Find where the given text appears and provide that cell's center as [x, y] coordinate. 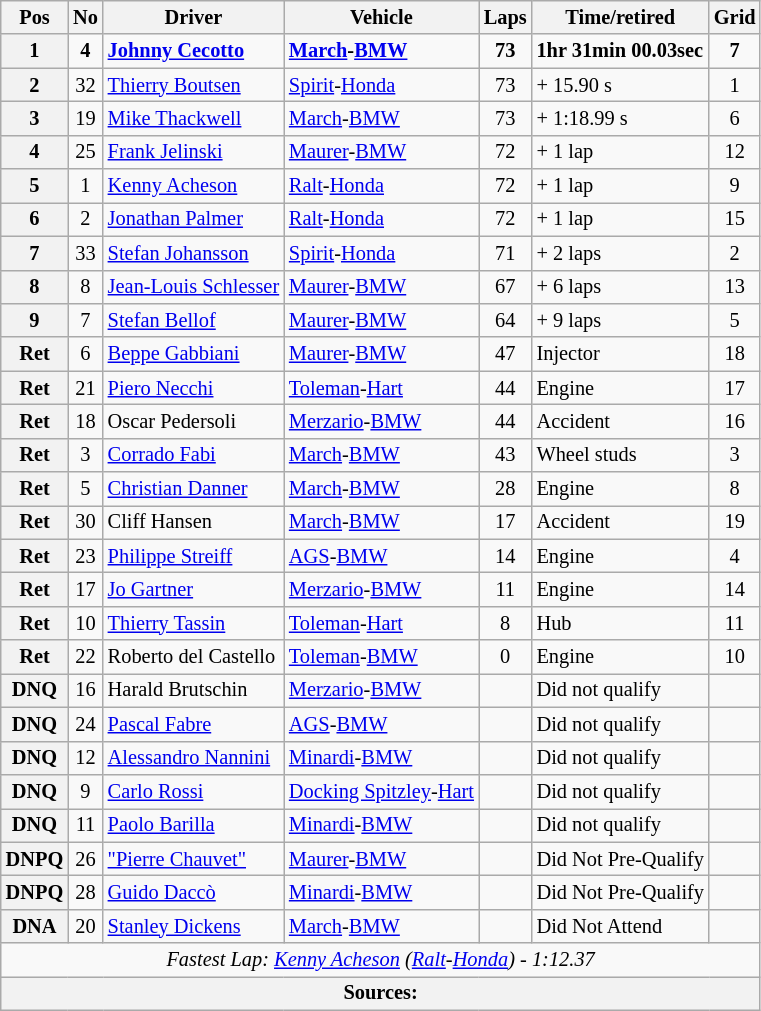
Roberto del Castello [194, 657]
Sources: [381, 993]
26 [86, 859]
64 [506, 320]
+ 1:18.99 s [620, 118]
Alessandro Nannini [194, 758]
Carlo Rossi [194, 791]
Stefan Bellof [194, 320]
Toleman-BMW [382, 657]
30 [86, 522]
DNA [34, 926]
Paolo Barilla [194, 825]
Oscar Pedersoli [194, 421]
24 [86, 724]
Piero Necchi [194, 388]
Kenny Acheson [194, 186]
0 [506, 657]
Christian Danner [194, 489]
Thierry Boutsen [194, 85]
Pascal Fabre [194, 724]
Beppe Gabbiani [194, 354]
Jean-Louis Schlesser [194, 287]
21 [86, 388]
15 [735, 219]
Driver [194, 17]
Vehicle [382, 17]
32 [86, 85]
Philippe Streiff [194, 556]
Injector [620, 354]
Laps [506, 17]
33 [86, 253]
Grid [735, 17]
1hr 31min 00.03sec [620, 51]
Docking Spitzley-Hart [382, 791]
+ 6 laps [620, 287]
Cliff Hansen [194, 522]
13 [735, 287]
67 [506, 287]
+ 9 laps [620, 320]
+ 2 laps [620, 253]
+ 15.90 s [620, 85]
22 [86, 657]
43 [506, 455]
Wheel studs [620, 455]
Johnny Cecotto [194, 51]
Harald Brutschin [194, 690]
Frank Jelinski [194, 152]
Fastest Lap: Kenny Acheson (Ralt-Honda) - 1:12.37 [381, 960]
Stanley Dickens [194, 926]
Jo Gartner [194, 589]
Guido Daccò [194, 892]
Time/retired [620, 17]
Jonathan Palmer [194, 219]
47 [506, 354]
71 [506, 253]
Stefan Johansson [194, 253]
Pos [34, 17]
No [86, 17]
23 [86, 556]
"Pierre Chauvet" [194, 859]
20 [86, 926]
Thierry Tassin [194, 623]
25 [86, 152]
Mike Thackwell [194, 118]
Hub [620, 623]
Did Not Attend [620, 926]
Corrado Fabi [194, 455]
